Detect which cell encompasses the target text, then output its [X, Y] center coordinate. 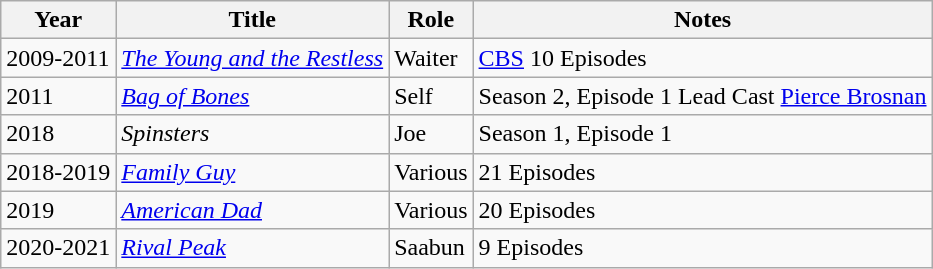
9 Episodes [702, 248]
Rival Peak [252, 248]
Year [58, 20]
Season 1, Episode 1 [702, 134]
Season 2, Episode 1 Lead Cast Pierce Brosnan [702, 96]
Notes [702, 20]
Self [431, 96]
Spinsters [252, 134]
2009-2011 [58, 58]
Waiter [431, 58]
American Dad [252, 210]
Family Guy [252, 172]
2018-2019 [58, 172]
2019 [58, 210]
Joe [431, 134]
2020-2021 [58, 248]
Title [252, 20]
2018 [58, 134]
The Young and the Restless [252, 58]
2011 [58, 96]
Saabun [431, 248]
20 Episodes [702, 210]
Role [431, 20]
Bag of Bones [252, 96]
21 Episodes [702, 172]
CBS 10 Episodes [702, 58]
